Detect which cell encompasses the target text, then output its [x, y] center coordinate. 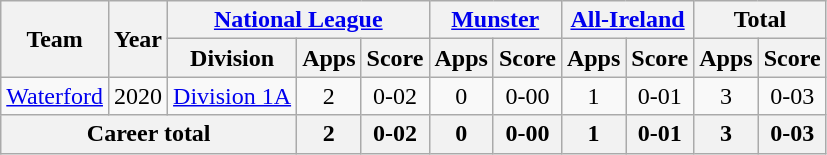
Career total [149, 134]
National League [298, 20]
Team [55, 39]
Division [232, 58]
Waterford [55, 96]
All-Ireland [627, 20]
2020 [138, 96]
Year [138, 39]
Munster [495, 20]
Total [760, 20]
Division 1A [232, 96]
